Scan for the cell matching the given text and deliver its [x, y] coordinate at center. 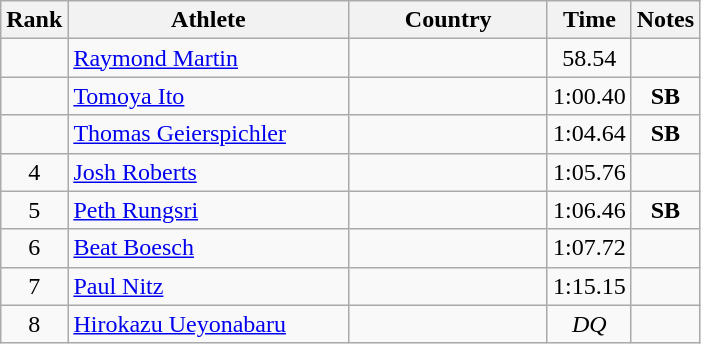
Josh Roberts [208, 172]
Notes [665, 20]
1:06.46 [589, 210]
5 [34, 210]
1:15.15 [589, 286]
1:00.40 [589, 96]
4 [34, 172]
1:07.72 [589, 248]
Time [589, 20]
Tomoya Ito [208, 96]
Thomas Geierspichler [208, 134]
1:04.64 [589, 134]
Beat Boesch [208, 248]
Peth Rungsri [208, 210]
Athlete [208, 20]
Hirokazu Ueyonabaru [208, 324]
1:05.76 [589, 172]
Raymond Martin [208, 58]
DQ [589, 324]
8 [34, 324]
Rank [34, 20]
Country [448, 20]
Paul Nitz [208, 286]
58.54 [589, 58]
6 [34, 248]
7 [34, 286]
